Determine the [X, Y] coordinate at the center of the cell enclosing the given text.  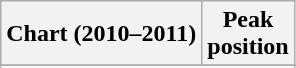
Peakposition [248, 34]
Chart (2010–2011) [102, 34]
